Search for the cell housing the specified text and yield its (X, Y) center coordinate. 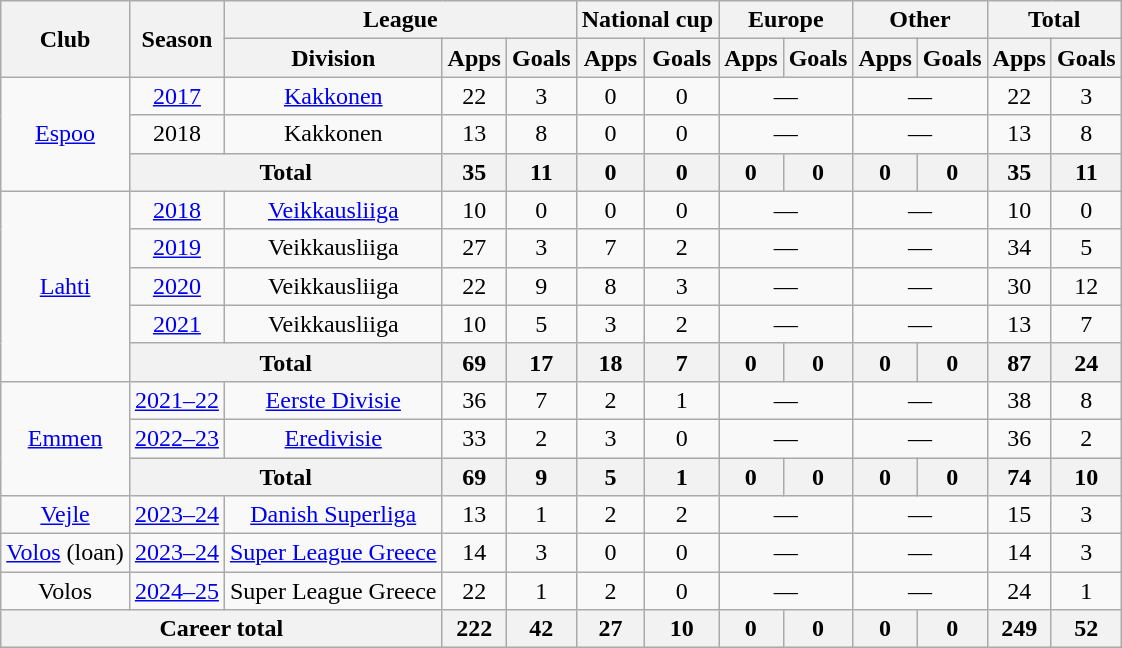
League (400, 20)
2017 (176, 96)
2019 (176, 248)
2021–22 (176, 400)
2024–25 (176, 591)
12 (1086, 286)
87 (1019, 362)
17 (541, 362)
Vejle (66, 515)
2020 (176, 286)
Europe (786, 20)
Other (920, 20)
34 (1019, 248)
18 (610, 362)
2021 (176, 324)
Division (333, 58)
National cup (647, 20)
42 (541, 629)
30 (1019, 286)
Volos (66, 591)
249 (1019, 629)
74 (1019, 477)
38 (1019, 400)
Club (66, 39)
Danish Superliga (333, 515)
Lahti (66, 286)
52 (1086, 629)
Career total (222, 629)
Eredivisie (333, 438)
2022–23 (176, 438)
Season (176, 39)
33 (474, 438)
Emmen (66, 438)
Eerste Divisie (333, 400)
Espoo (66, 134)
222 (474, 629)
Volos (loan) (66, 553)
15 (1019, 515)
